Locate the cell with the specified text and output its [x, y] center coordinate. 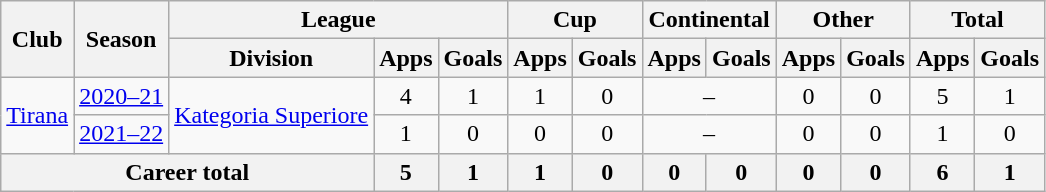
2020–21 [122, 96]
Total [977, 20]
Season [122, 39]
4 [406, 96]
Division [272, 58]
Continental [709, 20]
Other [843, 20]
2021–22 [122, 134]
Career total [188, 172]
League [338, 20]
Cup [575, 20]
Club [38, 39]
6 [942, 172]
Kategoria Superiore [272, 115]
Tirana [38, 115]
